Locate the cell with the specified text and output its [x, y] center coordinate. 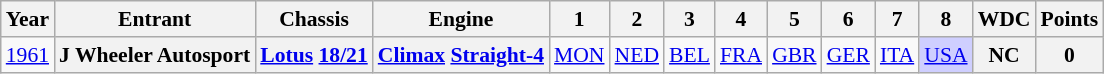
FRA [741, 55]
USA [946, 55]
J Wheeler Autosport [154, 55]
1961 [28, 55]
Engine [461, 19]
GBR [794, 55]
Climax Straight-4 [461, 55]
Chassis [314, 19]
7 [897, 19]
Year [28, 19]
Entrant [154, 19]
BEL [690, 55]
NC [1004, 55]
6 [848, 19]
4 [741, 19]
MON [580, 55]
GER [848, 55]
NED [637, 55]
8 [946, 19]
Points [1069, 19]
3 [690, 19]
Lotus 18/21 [314, 55]
WDC [1004, 19]
2 [637, 19]
5 [794, 19]
1 [580, 19]
0 [1069, 55]
ITA [897, 55]
